Capture the cell that displays the provided text and extract its [x, y] central coordinate. 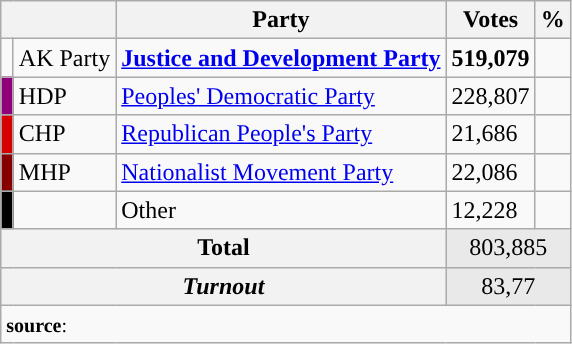
Justice and Development Party [281, 58]
Total [224, 248]
MHP [64, 172]
228,807 [490, 96]
83,77 [508, 286]
Other [281, 210]
CHP [64, 134]
Turnout [224, 286]
Nationalist Movement Party [281, 172]
12,228 [490, 210]
22,086 [490, 172]
HDP [64, 96]
21,686 [490, 134]
Party [281, 20]
Republican People's Party [281, 134]
Votes [490, 20]
Peoples' Democratic Party [281, 96]
AK Party [64, 58]
803,885 [508, 248]
source: [286, 324]
519,079 [490, 58]
% [552, 20]
